Provide the [x, y] coordinate of the cell's center where the given text is located.  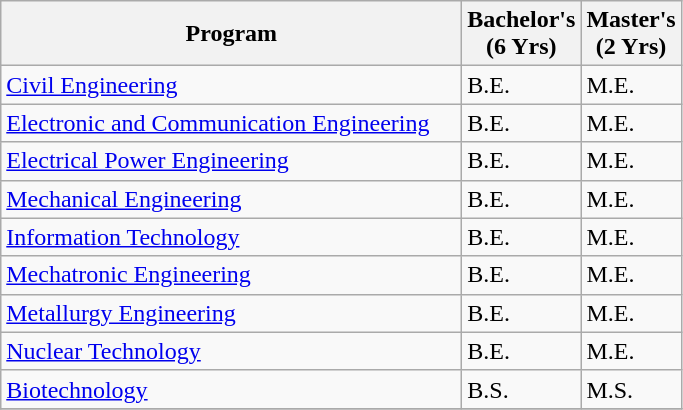
Mechatronic Engineering [232, 275]
Biotechnology [232, 389]
Master's (2 Yrs) [631, 34]
Mechanical Engineering [232, 199]
Civil Engineering [232, 85]
B.S. [522, 389]
Electronic and Communication Engineering [232, 123]
Information Technology [232, 237]
Program [232, 34]
M.S. [631, 389]
Metallurgy Engineering [232, 313]
Nuclear Technology [232, 351]
Bachelor's (6 Yrs) [522, 34]
Electrical Power Engineering [232, 161]
